Return [X, Y] of the center of cell containing provided text 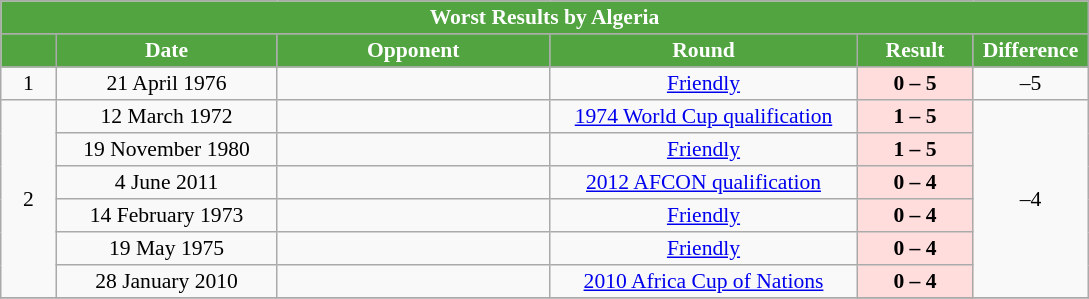
12 March 1972 [166, 116]
Result [915, 50]
Opponent [414, 50]
Date [166, 50]
–4 [1031, 199]
2010 Africa Cup of Nations [704, 282]
1974 World Cup qualification [704, 116]
14 February 1973 [166, 216]
Difference [1031, 50]
21 April 1976 [166, 84]
0 – 5 [915, 84]
19 November 1980 [166, 150]
28 January 2010 [166, 282]
2012 AFCON qualification [704, 182]
–5 [1031, 84]
Round [704, 50]
19 May 1975 [166, 248]
Worst Results by Algeria [545, 18]
1 [29, 84]
4 June 2011 [166, 182]
2 [29, 199]
